Determine the (X, Y) coordinate at the center of the cell enclosing the given text.  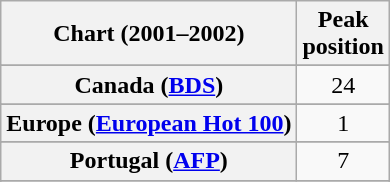
1 (343, 123)
Portugal (AFP) (149, 161)
Europe (European Hot 100) (149, 123)
Peakposition (343, 34)
Canada (BDS) (149, 85)
7 (343, 161)
Chart (2001–2002) (149, 34)
24 (343, 85)
